From the cell containing the given text, extract its center point as (X, Y) coordinate. 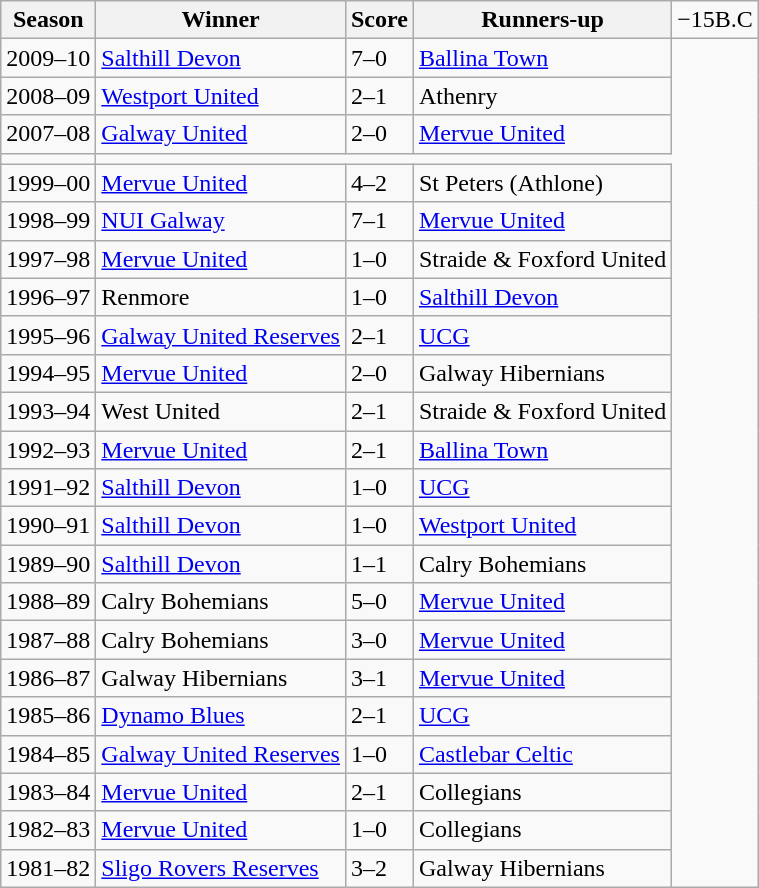
1998–99 (48, 221)
1985–86 (48, 716)
Athenry (542, 96)
−15B.C (716, 20)
Runners-up (542, 20)
3–1 (379, 678)
West United (221, 411)
Galway United (221, 134)
Sligo Rovers Reserves (221, 868)
1–1 (379, 564)
1988–89 (48, 602)
1987–88 (48, 640)
NUI Galway (221, 221)
1989–90 (48, 564)
Dynamo Blues (221, 716)
1996–97 (48, 297)
1981–82 (48, 868)
Score (379, 20)
1983–84 (48, 792)
Castlebar Celtic (542, 754)
3–0 (379, 640)
1992–93 (48, 449)
1984–85 (48, 754)
Renmore (221, 297)
Winner (221, 20)
2008–09 (48, 96)
7–1 (379, 221)
Season (48, 20)
1993–94 (48, 411)
1999–00 (48, 183)
1991–92 (48, 488)
3–2 (379, 868)
5–0 (379, 602)
1997–98 (48, 259)
1990–91 (48, 526)
1982–83 (48, 830)
2009–10 (48, 58)
1995–96 (48, 335)
1986–87 (48, 678)
7–0 (379, 58)
St Peters (Athlone) (542, 183)
2007–08 (48, 134)
4–2 (379, 183)
1994–95 (48, 373)
